From the cell containing the given text, extract its center point as [X, Y] coordinate. 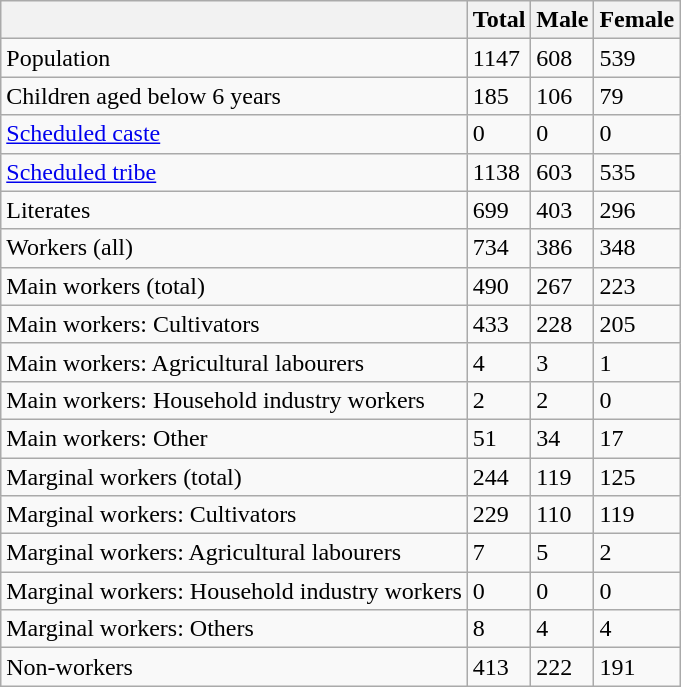
79 [637, 96]
228 [562, 324]
386 [562, 248]
490 [499, 286]
539 [637, 58]
5 [562, 553]
Main workers: Other [234, 438]
17 [637, 438]
296 [637, 210]
34 [562, 438]
267 [562, 286]
185 [499, 96]
223 [637, 286]
603 [562, 172]
3 [562, 362]
699 [499, 210]
Total [499, 20]
8 [499, 629]
535 [637, 172]
106 [562, 96]
Main workers (total) [234, 286]
Marginal workers: Household industry workers [234, 591]
Marginal workers (total) [234, 477]
Literates [234, 210]
608 [562, 58]
Female [637, 20]
191 [637, 667]
205 [637, 324]
125 [637, 477]
403 [562, 210]
734 [499, 248]
Marginal workers: Others [234, 629]
1138 [499, 172]
348 [637, 248]
433 [499, 324]
110 [562, 515]
Marginal workers: Agricultural labourers [234, 553]
Non-workers [234, 667]
51 [499, 438]
Main workers: Household industry workers [234, 400]
Scheduled caste [234, 134]
Scheduled tribe [234, 172]
222 [562, 667]
229 [499, 515]
Marginal workers: Cultivators [234, 515]
Workers (all) [234, 248]
Children aged below 6 years [234, 96]
7 [499, 553]
Main workers: Cultivators [234, 324]
Male [562, 20]
413 [499, 667]
244 [499, 477]
Main workers: Agricultural labourers [234, 362]
1 [637, 362]
Population [234, 58]
1147 [499, 58]
